Capture the cell that displays the provided text and extract its [X, Y] central coordinate. 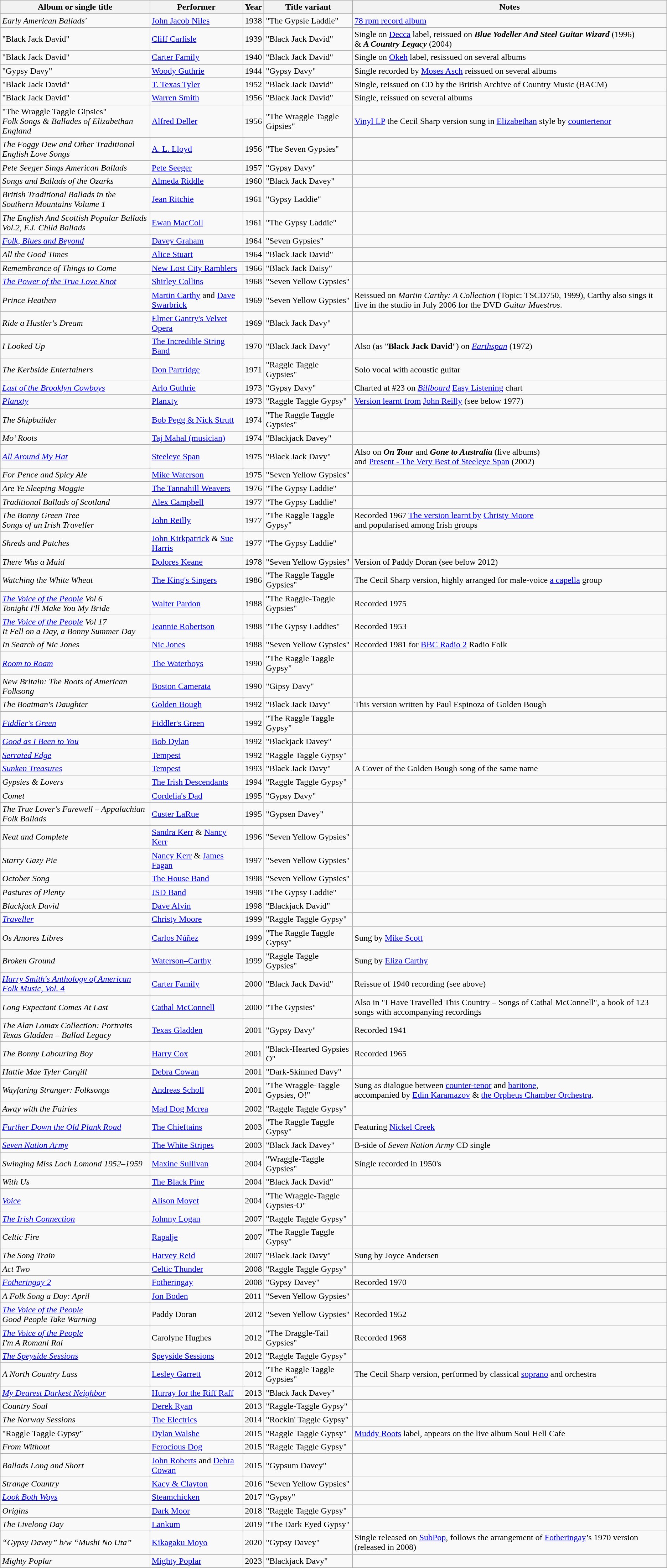
Recorded 1981 for BBC Radio 2 Radio Folk [510, 645]
The Black Pine [196, 1182]
Harvey Reid [196, 1255]
Speyside Sessions [196, 1356]
All the Good Times [75, 255]
The Irish Connection [75, 1219]
Pete Seeger Sings American Ballads [75, 167]
Mad Dog Mcrea [196, 1108]
Dylan Walshe [196, 1433]
Recorded 1952 [510, 1314]
The Voice of the PeopleI'm A Romani Rai [75, 1337]
1944 [254, 71]
Serrated Edge [75, 755]
1970 [254, 346]
Taj Mahal (musician) [196, 438]
2017 [254, 1497]
The Electrics [196, 1420]
New Lost City Ramblers [196, 268]
Also on On Tour and Gone to Australia (live albums) and Present - The Very Best of Steeleye Span (2002) [510, 456]
Origins [75, 1511]
The Bonny Labouring Boy [75, 1053]
1993 [254, 768]
Shirley Collins [196, 282]
Recorded 1965 [510, 1053]
The True Lover's Farewell – Appalachian Folk Ballads [75, 814]
Recorded 1953 [510, 627]
Boston Camerata [196, 686]
Carolyne Hughes [196, 1337]
Steeleye Span [196, 456]
Warren Smith [196, 98]
2019 [254, 1524]
Songs and Ballads of the Ozarks [75, 181]
The Foggy Dew and Other Traditional English Love Songs [75, 149]
The Tannahill Weavers [196, 488]
The Waterboys [196, 663]
Strange Country [75, 1484]
A Folk Song a Day: April [75, 1296]
Derek Ryan [196, 1406]
A Cover of the Golden Bough song of the same name [510, 768]
Steamchicken [196, 1497]
JSD Band [196, 892]
Mo’ Roots [75, 438]
In Search of Nic Jones [75, 645]
Last of the Brooklyn Cowboys [75, 388]
Solo vocal with acoustic guitar [510, 370]
2014 [254, 1420]
Harry Cox [196, 1053]
Dolores Keane [196, 562]
New Britain: The Roots of American Folksong [75, 686]
Os Amores Libres [75, 938]
"The Gypsies" [309, 1007]
1994 [254, 782]
Jon Boden [196, 1296]
Ballads Long and Short [75, 1465]
Single on Okeh label, resissued on several albums [510, 57]
Lankum [196, 1524]
2011 [254, 1296]
This version written by Paul Espinoza of Golden Bough [510, 705]
The Boatman's Daughter [75, 705]
The Alan Lomax Collection: Portraits Texas Gladden – Ballad Legacy [75, 1030]
Neat and Complete [75, 837]
“Gypsy Davey” b/w “Mushi No Uta” [75, 1542]
Ewan MacColl [196, 222]
The Chieftains [196, 1127]
"Seven Gypsies" [309, 241]
John Kirkpatrick & Sue Harris [196, 543]
Sung by Eliza Carthy [510, 961]
The Voice of the People Vol 17It Fell on a Day, a Bonny Summer Day [75, 627]
1971 [254, 370]
Gypsies & Lovers [75, 782]
The White Stripes [196, 1145]
2016 [254, 1484]
The Bonny Green TreeSongs of an Irish Traveller [75, 521]
"The Gypsie Laddie" [309, 21]
B-side of Seven Nation Army CD single [510, 1145]
Also (as "Black Jack David") on Earthspan (1972) [510, 346]
T. Texas Tyler [196, 84]
The Speyside Sessions [75, 1356]
"The Draggle-Tail Gypsies" [309, 1337]
Paddy Doran [196, 1314]
Golden Bough [196, 705]
Sunken Treasures [75, 768]
Look Both Ways [75, 1497]
78 rpm record album [510, 21]
"Raggle-Taggle Gypsy" [309, 1406]
Maxine Sullivan [196, 1164]
Performer [196, 7]
Ferocious Dog [196, 1447]
"The Raggle-Taggle Gypsies" [309, 603]
"Dark-Skinned Davy" [309, 1072]
The Cecil Sharp version, highly arranged for male-voice a capella group [510, 580]
A North Country Lass [75, 1374]
The Norway Sessions [75, 1420]
"Black-Hearted Gypsies O" [309, 1053]
1939 [254, 39]
Jean Ritchie [196, 199]
Fotheringay [196, 1282]
Long Expectant Comes At Last [75, 1007]
Cordelia's Dad [196, 796]
Alfred Deller [196, 121]
Single recorded by Moses Asch reissued on several albums [510, 71]
1978 [254, 562]
Davey Graham [196, 241]
Early American Ballads' [75, 21]
"The Wraggle Taggle Gipsies" [309, 121]
Pastures of Plenty [75, 892]
Swinging Miss Loch Lomond 1952–1959 [75, 1164]
Good as I Been to You [75, 741]
Prince Heathen [75, 300]
Kikagaku Moyo [196, 1542]
Vinyl LP the Cecil Sharp version sung in Elizabethan style by countertenor [510, 121]
"Rockin' Taggle Gypsy" [309, 1420]
Walter Pardon [196, 603]
1957 [254, 167]
2002 [254, 1108]
With Us [75, 1182]
The Song Train [75, 1255]
2018 [254, 1511]
Charted at #23 on Billboard Easy Listening chart [510, 388]
1968 [254, 282]
"Gypsen Davey" [309, 814]
Single released on SubPop, follows the arrangement of Fotheringay’s 1970 version (released in 2008) [510, 1542]
Kacy & Clayton [196, 1484]
Bob Dylan [196, 741]
Voice [75, 1201]
The House Band [196, 879]
Lesley Garrett [196, 1374]
John Jacob Niles [196, 21]
Cathal McConnell [196, 1007]
"The Wraggle-Taggle Gypsies-O" [309, 1201]
Wayfaring Stranger: Folksongs [75, 1090]
1997 [254, 860]
Single on Decca label, reissued on Blue Yodeller And Steel Guitar Wizard (1996) & A Country Legacy (2004) [510, 39]
From Without [75, 1447]
1938 [254, 21]
Sung by Joyce Andersen [510, 1255]
A. L. Lloyd [196, 149]
Sung as dialogue between counter-tenor and baritone, accompanied by Edin Karamazov & the Orpheus Chamber Orchestra. [510, 1090]
Folk, Blues and Beyond [75, 241]
Nancy Kerr & James Fagan [196, 860]
"Gypsy Laddie" [309, 199]
Christy Moore [196, 919]
Jeannie Robertson [196, 627]
Rapalje [196, 1237]
Comet [75, 796]
Mike Waterson [196, 475]
"Wraggle-Taggle Gypsies" [309, 1164]
Hattie Mae Tyler Cargill [75, 1072]
1996 [254, 837]
1976 [254, 488]
Single, reissued on several albums [510, 98]
John Reilly [196, 521]
2023 [254, 1561]
The Livelong Day [75, 1524]
The Kerbside Entertainers [75, 370]
Don Partridge [196, 370]
I Looked Up [75, 346]
Recorded 1941 [510, 1030]
October Song [75, 879]
"Blackjack Davy" [309, 1561]
Waterson–Carthy [196, 961]
Hurray for the Riff Raff [196, 1392]
"The Wraggle Taggle Gipsies"Folk Songs & Ballades of Elizabethan England [75, 121]
Traveller [75, 919]
Year [254, 7]
Celtic Thunder [196, 1269]
My Dearest Darkest Neighbor [75, 1392]
Starry Gazy Pie [75, 860]
1960 [254, 181]
"The Gypsy Laddies" [309, 627]
The Incredible String Band [196, 346]
Debra Cowan [196, 1072]
Dark Moor [196, 1511]
The Power of the True Love Knot [75, 282]
The Shipbuilder [75, 419]
"The Wraggle-Taggle Gypsies, O!" [309, 1090]
Texas Gladden [196, 1030]
There Was a Maid [75, 562]
Featuring Nickel Creek [510, 1127]
"The Seven Gypsies" [309, 149]
Also in "I Have Travelled This Country – Songs of Cathal McConnell", a book of 123 songs with accompanying recordings [510, 1007]
Blackjack David [75, 906]
For Pence and Spicy Ale [75, 475]
Watching the White Wheat [75, 580]
Remembrance of Things to Come [75, 268]
Country Soul [75, 1406]
Ride a Hustler's Dream [75, 323]
"Gipsy Davy" [309, 686]
Custer LaRue [196, 814]
British Traditional Ballads in the Southern Mountains Volume 1 [75, 199]
Traditional Ballads of Scotland [75, 502]
Seven Nation Army [75, 1145]
Alice Stuart [196, 255]
"Blackjack David" [309, 906]
Celtic Fire [75, 1237]
"Gypsy" [309, 1497]
Broken Ground [75, 961]
"Black Jack Daisy" [309, 268]
Recorded 1968 [510, 1337]
Single, reissued on CD by the British Archive of Country Music (BACM) [510, 84]
Pete Seeger [196, 167]
Version of Paddy Doran (see below 2012) [510, 562]
Recorded 1975 [510, 603]
Single recorded in 1950's [510, 1164]
1952 [254, 84]
"Gypsum Davey" [309, 1465]
1940 [254, 57]
Nic Jones [196, 645]
The Voice of the People Vol 6Tonight I'll Make You My Bride [75, 603]
1966 [254, 268]
Arlo Guthrie [196, 388]
All Around My Hat [75, 456]
Title variant [309, 7]
The Cecil Sharp version, performed by classical soprano and orchestra [510, 1374]
Album or single title [75, 7]
The King's Singers [196, 580]
Woody Guthrie [196, 71]
Notes [510, 7]
Cliff Carlisle [196, 39]
Room to Roam [75, 663]
John Roberts and Debra Cowan [196, 1465]
Further Down the Old Plank Road [75, 1127]
Carlos Núñez [196, 938]
Version learnt from John Reilly (see below 1977) [510, 401]
Shreds and Patches [75, 543]
Recorded 1970 [510, 1282]
Reissue of 1940 recording (see above) [510, 984]
The English And Scottish Popular BalladsVol.2, F.J. Child Ballads [75, 222]
Alex Campbell [196, 502]
Are Ye Sleeping Maggie [75, 488]
Act Two [75, 1269]
Harry Smith's Anthology of American Folk Music, Vol. 4 [75, 984]
Almeda Riddle [196, 181]
Recorded 1967 The version learnt by Christy Moore and popularised among Irish groups [510, 521]
Martin Carthy and Dave Swarbrick [196, 300]
Johnny Logan [196, 1219]
1986 [254, 580]
Alison Moyet [196, 1201]
2020 [254, 1542]
Sung by Mike Scott [510, 938]
Andreas Scholl [196, 1090]
The Irish Descendants [196, 782]
"The Dark Eyed Gypsy" [309, 1524]
Elmer Gantry's Velvet Opera [196, 323]
Bob Pegg & Nick Strutt [196, 419]
Muddy Roots label, appears on the live album Soul Hell Cafe [510, 1433]
Fotheringay 2 [75, 1282]
Sandra Kerr & Nancy Kerr [196, 837]
Away with the Fairies [75, 1108]
Dave Alvin [196, 906]
Reissued on Martin Carthy: A Collection (Topic: TSCD750, 1999), Carthy also sings it live in the studio in July 2006 for the DVD Guitar Maestros. [510, 300]
The Voice of the PeopleGood People Take Warning [75, 1314]
